From the cell containing the given text, extract its center point as [X, Y] coordinate. 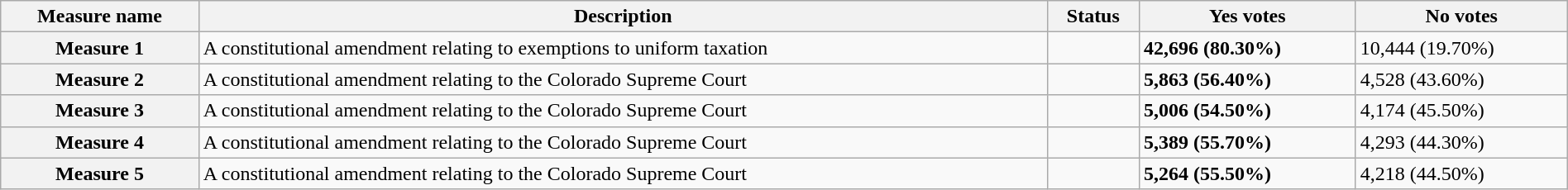
10,444 (19.70%) [1461, 48]
Yes votes [1247, 17]
Measure 2 [100, 79]
Status [1093, 17]
A constitutional amendment relating to exemptions to uniform taxation [623, 48]
4,174 (45.50%) [1461, 111]
5,006 (54.50%) [1247, 111]
5,264 (55.50%) [1247, 173]
4,218 (44.50%) [1461, 173]
4,528 (43.60%) [1461, 79]
Measure 3 [100, 111]
4,293 (44.30%) [1461, 142]
Measure 4 [100, 142]
No votes [1461, 17]
Measure name [100, 17]
Measure 5 [100, 173]
5,389 (55.70%) [1247, 142]
Description [623, 17]
Measure 1 [100, 48]
5,863 (56.40%) [1247, 79]
42,696 (80.30%) [1247, 48]
